Return the (x, y) coordinate for the center point of the cell that contains the specified text.  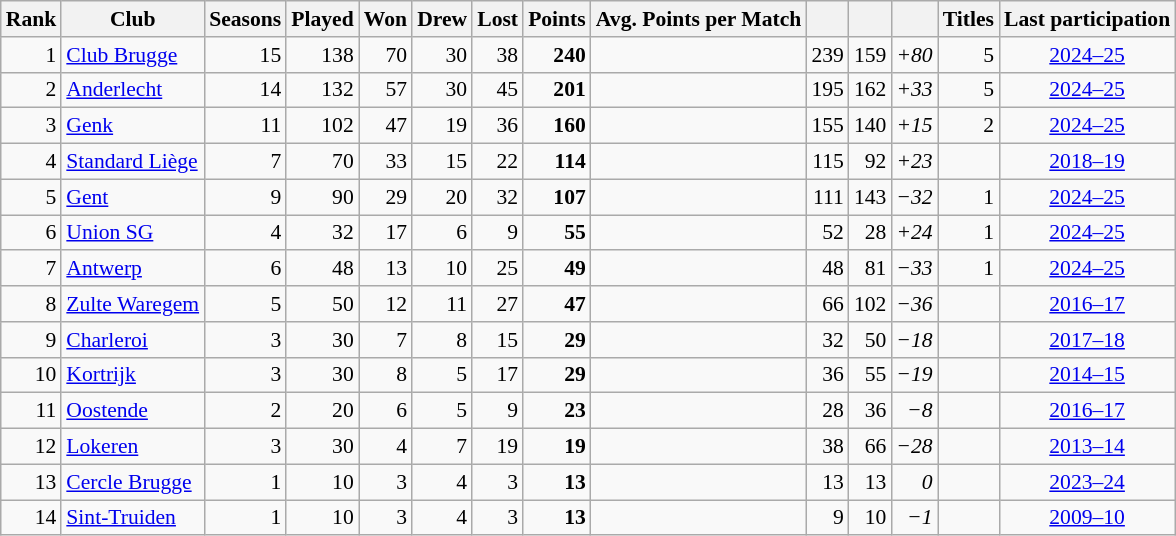
201 (557, 90)
140 (870, 126)
33 (386, 162)
114 (557, 162)
155 (828, 126)
Union SG (132, 233)
Last participation (1087, 19)
45 (498, 90)
Anderlecht (132, 90)
+24 (914, 233)
−33 (914, 269)
132 (322, 90)
Played (322, 19)
Points (557, 19)
+23 (914, 162)
Drew (442, 19)
+15 (914, 126)
Titles (968, 19)
2014–15 (1087, 375)
2013–14 (1087, 447)
Lokeren (132, 447)
Zulte Waregem (132, 304)
159 (870, 55)
Sint-Truiden (132, 518)
239 (828, 55)
Club (132, 19)
+80 (914, 55)
−19 (914, 375)
2009–10 (1087, 518)
Club Brugge (132, 55)
23 (557, 411)
Won (386, 19)
−32 (914, 197)
107 (557, 197)
Rank (32, 19)
49 (557, 269)
111 (828, 197)
Charleroi (132, 340)
Cercle Brugge (132, 482)
90 (322, 197)
0 (914, 482)
−36 (914, 304)
22 (498, 162)
Gent (132, 197)
Genk (132, 126)
Kortrijk (132, 375)
Avg. Points per Match (699, 19)
−18 (914, 340)
143 (870, 197)
81 (870, 269)
2023–24 (1087, 482)
115 (828, 162)
25 (498, 269)
+33 (914, 90)
138 (322, 55)
27 (498, 304)
Oostende (132, 411)
195 (828, 90)
52 (828, 233)
Standard Liège (132, 162)
Antwerp (132, 269)
240 (557, 55)
2018–19 (1087, 162)
160 (557, 126)
−1 (914, 518)
57 (386, 90)
Lost (498, 19)
2017–18 (1087, 340)
92 (870, 162)
−8 (914, 411)
162 (870, 90)
−28 (914, 447)
Seasons (245, 19)
